Determine the (x, y) coordinate at the center of the cell enclosing the given text.  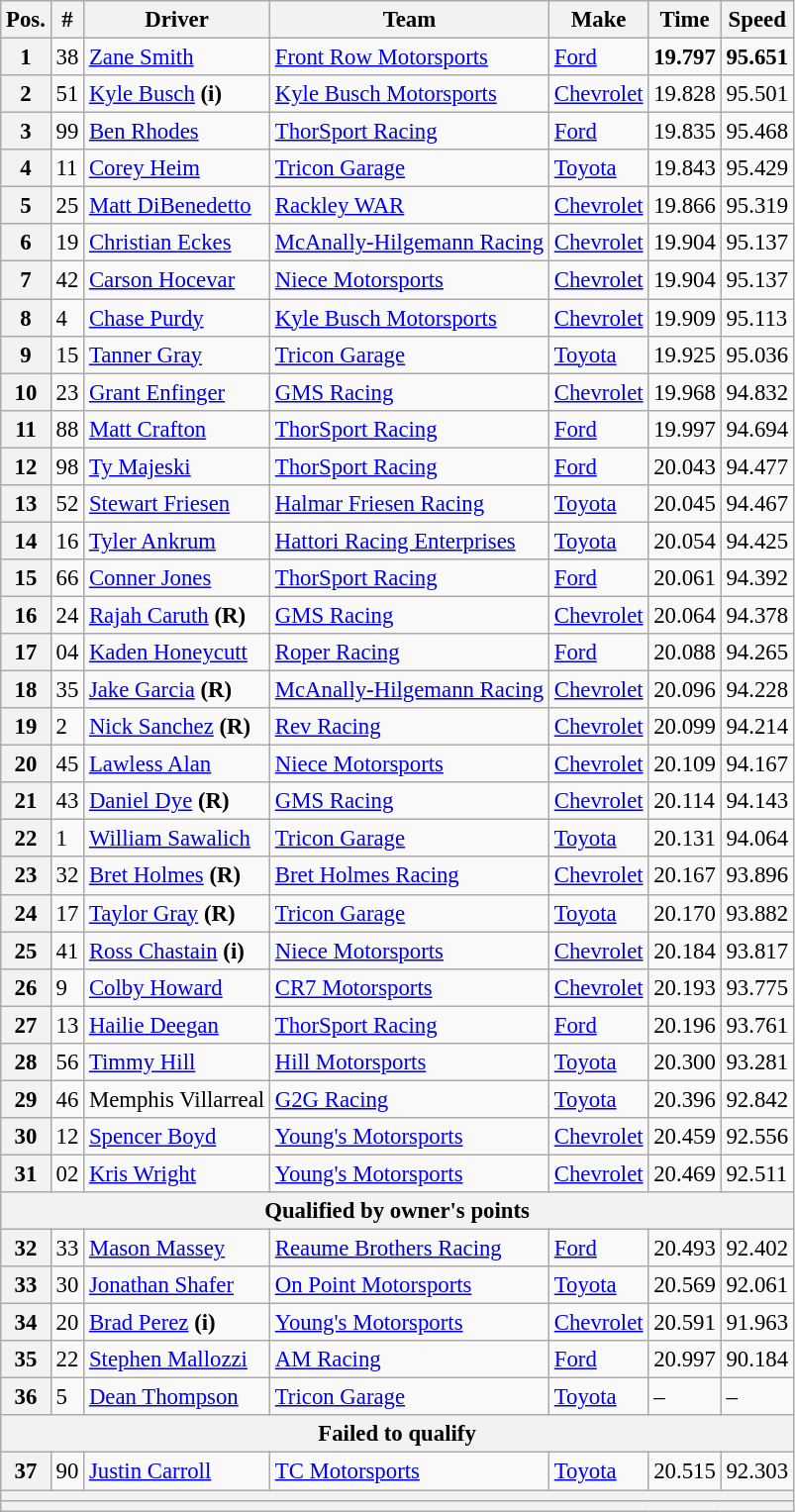
Stewart Friesen (177, 504)
95.036 (756, 354)
27 (26, 1025)
Hattori Racing Enterprises (409, 541)
21 (26, 801)
20.591 (685, 1323)
Kaden Honeycutt (177, 653)
02 (67, 1173)
Reaume Brothers Racing (409, 1249)
52 (67, 504)
Grant Enfinger (177, 392)
Memphis Villarreal (177, 1099)
Ross Chastain (i) (177, 951)
41 (67, 951)
94.378 (756, 615)
20.109 (685, 764)
3 (26, 132)
Bret Holmes (R) (177, 876)
88 (67, 429)
94.694 (756, 429)
20.096 (685, 690)
Jake Garcia (R) (177, 690)
42 (67, 280)
95.429 (756, 168)
Lawless Alan (177, 764)
Brad Perez (i) (177, 1323)
Time (685, 20)
36 (26, 1397)
Driver (177, 20)
7 (26, 280)
95.501 (756, 94)
TC Motorsports (409, 1471)
56 (67, 1062)
43 (67, 801)
Mason Massey (177, 1249)
92.303 (756, 1471)
20.088 (685, 653)
94.425 (756, 541)
Timmy Hill (177, 1062)
8 (26, 318)
20.131 (685, 839)
Qualified by owner's points (398, 1211)
20.043 (685, 466)
20.493 (685, 1249)
Justin Carroll (177, 1471)
20.569 (685, 1285)
98 (67, 466)
19.828 (685, 94)
93.281 (756, 1062)
20.167 (685, 876)
94.265 (756, 653)
Jonathan Shafer (177, 1285)
19.835 (685, 132)
CR7 Motorsports (409, 987)
Carson Hocevar (177, 280)
Hailie Deegan (177, 1025)
20.054 (685, 541)
Rackley WAR (409, 206)
20.061 (685, 578)
Tyler Ankrum (177, 541)
20.193 (685, 987)
19.797 (685, 57)
04 (67, 653)
Matt DiBenedetto (177, 206)
37 (26, 1471)
19.925 (685, 354)
94.477 (756, 466)
95.319 (756, 206)
93.775 (756, 987)
20.170 (685, 913)
Daniel Dye (R) (177, 801)
19.909 (685, 318)
20.515 (685, 1471)
46 (67, 1099)
Chase Purdy (177, 318)
20.099 (685, 727)
Taylor Gray (R) (177, 913)
Ben Rhodes (177, 132)
95.468 (756, 132)
19.866 (685, 206)
92.511 (756, 1173)
20.469 (685, 1173)
94.228 (756, 690)
99 (67, 132)
Ty Majeski (177, 466)
93.896 (756, 876)
Halmar Friesen Racing (409, 504)
20.997 (685, 1360)
20.114 (685, 801)
19.843 (685, 168)
91.963 (756, 1323)
29 (26, 1099)
Stephen Mallozzi (177, 1360)
19.997 (685, 429)
Christian Eckes (177, 243)
Colby Howard (177, 987)
Hill Motorsports (409, 1062)
Matt Crafton (177, 429)
93.882 (756, 913)
Tanner Gray (177, 354)
94.167 (756, 764)
20.396 (685, 1099)
20.196 (685, 1025)
94.214 (756, 727)
51 (67, 94)
94.143 (756, 801)
38 (67, 57)
28 (26, 1062)
93.761 (756, 1025)
Kris Wright (177, 1173)
34 (26, 1323)
90 (67, 1471)
95.651 (756, 57)
# (67, 20)
G2G Racing (409, 1099)
Roper Racing (409, 653)
94.392 (756, 578)
Failed to qualify (398, 1435)
20.064 (685, 615)
92.842 (756, 1099)
94.467 (756, 504)
20.300 (685, 1062)
14 (26, 541)
Conner Jones (177, 578)
Pos. (26, 20)
66 (67, 578)
92.061 (756, 1285)
Zane Smith (177, 57)
On Point Motorsports (409, 1285)
William Sawalich (177, 839)
92.402 (756, 1249)
Speed (756, 20)
20.459 (685, 1137)
18 (26, 690)
90.184 (756, 1360)
19.968 (685, 392)
26 (26, 987)
45 (67, 764)
Bret Holmes Racing (409, 876)
AM Racing (409, 1360)
94.064 (756, 839)
Front Row Motorsports (409, 57)
31 (26, 1173)
20.184 (685, 951)
95.113 (756, 318)
10 (26, 392)
Make (598, 20)
Rajah Caruth (R) (177, 615)
Corey Heim (177, 168)
20.045 (685, 504)
94.832 (756, 392)
Dean Thompson (177, 1397)
93.817 (756, 951)
Team (409, 20)
92.556 (756, 1137)
Rev Racing (409, 727)
Kyle Busch (i) (177, 94)
Nick Sanchez (R) (177, 727)
6 (26, 243)
Spencer Boyd (177, 1137)
